From the cell containing the given text, extract its center point as (X, Y) coordinate. 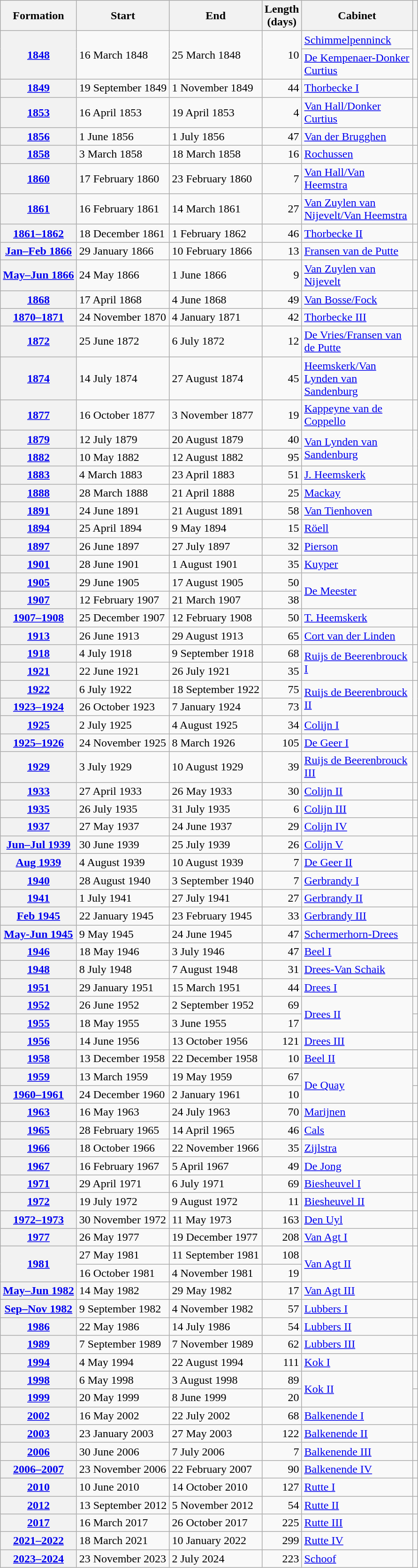
1853 (38, 113)
1977 (38, 1237)
1848 (38, 55)
Length(days) (282, 16)
108 (282, 1255)
18 May 1955 (123, 1023)
22 February 2007 (216, 1469)
16 (282, 154)
Balkenende III (357, 1451)
17 August 1905 (216, 582)
9 September 1982 (123, 1309)
42 (282, 317)
22 August 1994 (216, 1362)
111 (282, 1362)
2 July 1925 (123, 725)
Biesheuvel II (357, 1201)
32 (282, 546)
1918 (38, 654)
1999 (38, 1398)
Biesheuvel I (357, 1184)
40 (282, 439)
Colijn IV (357, 827)
Marijnen (357, 1112)
De Geer I (357, 743)
Drees-Van Schaik (357, 970)
3 November 1877 (216, 415)
1925 (38, 725)
27 May 1981 (123, 1255)
27 May 2003 (216, 1433)
Gerbrandy III (357, 916)
1922 (38, 689)
13 March 1959 (123, 1077)
163 (282, 1220)
70 (282, 1112)
26 October 1923 (123, 707)
16 March 1848 (123, 55)
1894 (38, 528)
10 August 1939 (216, 862)
De Meester (357, 591)
27 August 1874 (216, 378)
225 (282, 1523)
8 July 1948 (123, 970)
122 (282, 1433)
28 March 1888 (123, 493)
23 February 1860 (216, 178)
20 August 1879 (216, 439)
7 August 1948 (216, 970)
1858 (38, 154)
9 May 1894 (216, 528)
Formation (38, 16)
30 June 1939 (123, 844)
20 May 1999 (123, 1398)
1965 (38, 1130)
24 June 1891 (123, 511)
Zijlstra (357, 1148)
1952 (38, 1005)
4 March 1883 (123, 475)
13 October 1956 (216, 1041)
1972 (38, 1201)
13 September 2012 (123, 1505)
51 (282, 475)
29 January 1951 (123, 988)
1901 (38, 564)
18 March 1858 (216, 154)
26 June 1897 (123, 546)
223 (282, 1559)
2 January 1961 (216, 1094)
11 May 1973 (216, 1220)
299 (282, 1541)
2017 (38, 1523)
6 July 1872 (216, 341)
1907–1908 (38, 618)
Heemskerk/Van Lynden van Sandenburg (357, 378)
Lubbers III (357, 1344)
Cabinet (357, 16)
9 (282, 275)
18 October 1966 (123, 1148)
1956 (38, 1041)
19 December 1977 (216, 1237)
65 (282, 635)
16 March 2017 (123, 1523)
Colijn II (357, 791)
14 October 2010 (216, 1487)
24 June 1937 (216, 827)
127 (282, 1487)
Kuyper (357, 564)
24 November 1870 (123, 317)
Start (123, 16)
58 (282, 511)
De Geer II (357, 862)
Cals (357, 1130)
1913 (38, 635)
Kappeyne van de Coppello (357, 415)
16 February 1861 (123, 209)
8 June 1999 (216, 1398)
5 April 1967 (216, 1166)
Colijn I (357, 725)
Ruijs de Beerenbrouck I (357, 663)
Schimmelpenninck (357, 40)
30 November 1972 (123, 1220)
Van Agt II (357, 1264)
9 September 1918 (216, 654)
14 June 1956 (123, 1041)
1971 (38, 1184)
105 (282, 743)
13 December 1958 (123, 1059)
Van Hall/Donker Curtius (357, 113)
2012 (38, 1505)
Van Agt I (357, 1237)
1951 (38, 988)
Jun–Jul 1939 (38, 844)
6 (282, 809)
27 July 1941 (216, 898)
Ruijs de Beerenbrouck III (357, 767)
28 August 1940 (123, 880)
25 (282, 493)
May–Jun 1982 (38, 1291)
17 April 1868 (123, 300)
27 May 1937 (123, 827)
7 November 1989 (216, 1344)
1 November 1849 (216, 88)
31 (282, 970)
Drees II (357, 1014)
4 August 1939 (123, 862)
24 December 1960 (123, 1094)
16 February 1967 (123, 1166)
1966 (38, 1148)
Drees I (357, 988)
16 May 1963 (123, 1112)
16 October 1877 (123, 415)
62 (282, 1344)
1963 (38, 1112)
De Jong (357, 1166)
J. Heemskerk (357, 475)
23 November 2006 (123, 1469)
De Quay (357, 1086)
Balkenende II (357, 1433)
9 May 1945 (123, 934)
26 October 2017 (216, 1523)
2006 (38, 1451)
27 July 1897 (216, 546)
1937 (38, 827)
Feb 1945 (38, 916)
18 December 1861 (123, 233)
1925–1926 (38, 743)
1861–1862 (38, 233)
De Kempenaer-Donker Curtius (357, 64)
Gerbrandy I (357, 880)
4 June 1868 (216, 300)
Thorbecke III (357, 317)
1888 (38, 493)
May–Jun 1866 (38, 275)
1994 (38, 1362)
19 May 1959 (216, 1077)
Cort van der Linden (357, 635)
1958 (38, 1059)
1883 (38, 475)
1891 (38, 511)
3 August 1998 (216, 1380)
Drees III (357, 1041)
1905 (38, 582)
27 April 1933 (123, 791)
26 July 1921 (216, 671)
19 April 1853 (216, 113)
Kok I (357, 1362)
26 May 1977 (123, 1237)
22 June 1921 (123, 671)
18 May 1946 (123, 952)
24 June 1945 (216, 934)
Aug 1939 (38, 862)
Ruijs de Beerenbrouck II (357, 698)
1897 (38, 546)
15 March 1951 (216, 988)
7 July 2006 (216, 1451)
17 February 1860 (123, 178)
Lubbers II (357, 1327)
26 June 1913 (123, 635)
1872 (38, 341)
10 June 2010 (123, 1487)
18 September 1922 (216, 689)
33 (282, 916)
Colijn III (357, 809)
6 July 1922 (123, 689)
26 (282, 844)
28 February 1965 (123, 1130)
24 May 1866 (123, 275)
208 (282, 1237)
2003 (38, 1433)
Van Zuylen van Nijevelt (357, 275)
3 July 1946 (216, 952)
5 November 2012 (216, 1505)
18 March 2021 (123, 1541)
Thorbecke I (357, 88)
1923–1924 (38, 707)
2002 (38, 1416)
2021–2022 (38, 1541)
Sep–Nov 1982 (38, 1309)
89 (282, 1380)
2010 (38, 1487)
1929 (38, 767)
3 September 1940 (216, 880)
Lubbers I (357, 1309)
16 October 1981 (123, 1273)
14 May 1982 (123, 1291)
Thorbecke II (357, 233)
4 August 1925 (216, 725)
121 (282, 1041)
1960–1961 (38, 1094)
21 March 1907 (216, 600)
28 June 1901 (123, 564)
3 March 1858 (123, 154)
26 May 1933 (216, 791)
1874 (38, 378)
Pierson (357, 546)
4 (282, 113)
29 May 1982 (216, 1291)
25 March 1848 (216, 55)
26 June 1952 (123, 1005)
3 July 1929 (123, 767)
16 April 1853 (123, 113)
Schermerhorn-Drees (357, 934)
1877 (38, 415)
Balkenende I (357, 1416)
19 September 1849 (123, 88)
1989 (38, 1344)
Rochussen (357, 154)
Rutte III (357, 1523)
Van der Brugghen (357, 136)
1856 (38, 136)
3 June 1955 (216, 1023)
1 July 1941 (123, 898)
24 July 1963 (216, 1112)
Mackay (357, 493)
1 June 1866 (216, 275)
1849 (38, 88)
12 February 1908 (216, 618)
29 January 1866 (123, 251)
29 (282, 827)
30 June 2006 (123, 1451)
Röell (357, 528)
1981 (38, 1264)
12 July 1879 (123, 439)
23 January 2003 (123, 1433)
4 July 1918 (123, 654)
8 March 1926 (216, 743)
1946 (38, 952)
1860 (38, 178)
19 July 1972 (123, 1201)
Fransen van de Putte (357, 251)
39 (282, 767)
T. Heemskerk (357, 618)
22 January 1945 (123, 916)
2006–2007 (38, 1469)
90 (282, 1469)
12 (282, 341)
End (216, 16)
57 (282, 1309)
1935 (38, 809)
13 (282, 251)
1907 (38, 600)
6 July 1971 (216, 1184)
1 August 1901 (216, 564)
Kok II (357, 1389)
4 May 1994 (123, 1362)
25 December 1907 (123, 618)
16 May 2002 (123, 1416)
1967 (38, 1166)
1948 (38, 970)
Balkenende IV (357, 1469)
10 February 1866 (216, 251)
12 August 1882 (216, 457)
Van Lynden van Sandenburg (357, 448)
14 April 1965 (216, 1130)
34 (282, 725)
29 August 1913 (216, 635)
1868 (38, 300)
12 February 1907 (123, 600)
23 February 1945 (216, 916)
1940 (38, 880)
4 November 1981 (216, 1273)
31 July 1935 (216, 809)
2023–2024 (38, 1559)
Beel I (357, 952)
4 November 1982 (216, 1309)
30 (282, 791)
22 July 2002 (216, 1416)
Schoof (357, 1559)
21 August 1891 (216, 511)
4 January 1871 (216, 317)
De Vries/Fransen van de Putte (357, 341)
14 March 1861 (216, 209)
1882 (38, 457)
6 May 1998 (123, 1380)
2 September 1952 (216, 1005)
1955 (38, 1023)
1879 (38, 439)
73 (282, 707)
Rutte II (357, 1505)
25 July 1939 (216, 844)
14 July 1874 (123, 378)
29 June 1905 (123, 582)
Beel II (357, 1059)
1941 (38, 898)
11 September 1981 (216, 1255)
7 January 1924 (216, 707)
Rutte IV (357, 1541)
1870–1871 (38, 317)
11 (282, 1201)
1 July 1856 (216, 136)
20 (282, 1398)
45 (282, 378)
22 May 1986 (123, 1327)
1921 (38, 671)
21 April 1888 (216, 493)
Gerbrandy II (357, 898)
1972–1973 (38, 1220)
1959 (38, 1077)
15 (282, 528)
24 November 1925 (123, 743)
38 (282, 600)
9 August 1972 (216, 1201)
1861 (38, 209)
Rutte I (357, 1487)
22 November 1966 (216, 1148)
1998 (38, 1380)
75 (282, 689)
23 November 2023 (123, 1559)
1986 (38, 1327)
26 July 1935 (123, 809)
10 August 1929 (216, 767)
Van Hall/Van Heemstra (357, 178)
Van Bosse/Fock (357, 300)
23 April 1883 (216, 475)
22 December 1958 (216, 1059)
1 June 1856 (123, 136)
7 September 1989 (123, 1344)
10 May 1882 (123, 457)
May-Jun 1945 (38, 934)
95 (282, 457)
Jan–Feb 1866 (38, 251)
2 July 2024 (216, 1559)
1933 (38, 791)
14 July 1986 (216, 1327)
1 February 1862 (216, 233)
Van Zuylen van Nijevelt/Van Heemstra (357, 209)
10 January 2022 (216, 1541)
Den Uyl (357, 1220)
25 April 1894 (123, 528)
25 June 1872 (123, 341)
29 April 1971 (123, 1184)
Van Tienhoven (357, 511)
67 (282, 1077)
Van Agt III (357, 1291)
Colijn V (357, 844)
